Output the (x, y) coordinate of the center of the cell containing the given text.  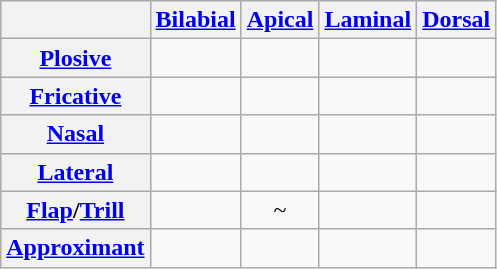
Lateral (76, 172)
~ (280, 210)
Nasal (76, 134)
Laminal (368, 20)
Dorsal (456, 20)
Plosive (76, 58)
Apical (280, 20)
Flap/Trill (76, 210)
Approximant (76, 248)
Bilabial (196, 20)
Fricative (76, 96)
